Output the [X, Y] coordinate of the center of the cell containing the given text.  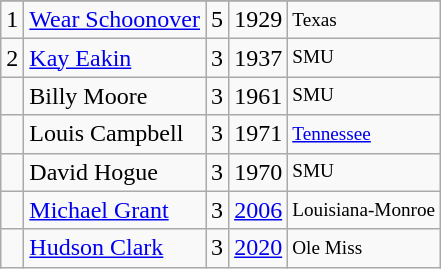
1971 [258, 134]
1961 [258, 96]
1 [12, 20]
Wear Schoonover [115, 20]
Hudson Clark [115, 248]
5 [218, 20]
Louis Campbell [115, 134]
Louisiana-Monroe [364, 210]
Michael Grant [115, 210]
1970 [258, 172]
Tennessee [364, 134]
Ole Miss [364, 248]
1937 [258, 58]
2020 [258, 248]
2006 [258, 210]
1929 [258, 20]
2 [12, 58]
Texas [364, 20]
Kay Eakin [115, 58]
David Hogue [115, 172]
Billy Moore [115, 96]
